Detect which cell encompasses the target text, then output its (X, Y) center coordinate. 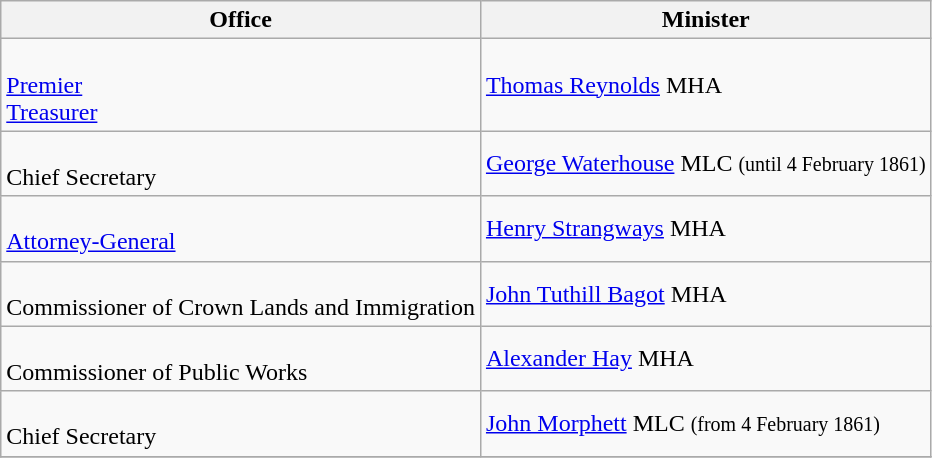
Office (241, 20)
Commissioner of Crown Lands and Immigration (241, 294)
George Waterhouse MLC (until 4 February 1861) (706, 164)
Alexander Hay MHA (706, 358)
Henry Strangways MHA (706, 228)
Premier Treasurer (241, 85)
John Morphett MLC (from 4 February 1861) (706, 424)
Thomas Reynolds MHA (706, 85)
Attorney-General (241, 228)
Minister (706, 20)
John Tuthill Bagot MHA (706, 294)
Commissioner of Public Works (241, 358)
